Return the (X, Y) coordinate for the center point of the cell that contains the specified text.  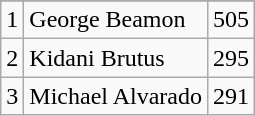
George Beamon (116, 20)
2 (12, 58)
1 (12, 20)
291 (230, 96)
Michael Alvarado (116, 96)
505 (230, 20)
Kidani Brutus (116, 58)
295 (230, 58)
3 (12, 96)
